Output the (X, Y) coordinate of the center of the cell containing the given text.  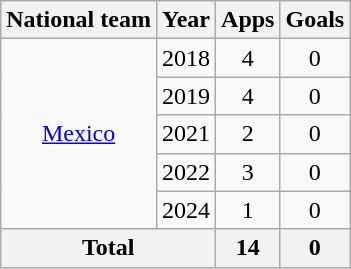
2019 (186, 96)
2021 (186, 134)
Total (108, 248)
Year (186, 20)
14 (248, 248)
Goals (315, 20)
3 (248, 172)
National team (79, 20)
1 (248, 210)
2 (248, 134)
Mexico (79, 134)
2022 (186, 172)
Apps (248, 20)
2018 (186, 58)
2024 (186, 210)
